Determine the [x, y] coordinate at the center of the cell enclosing the given text.  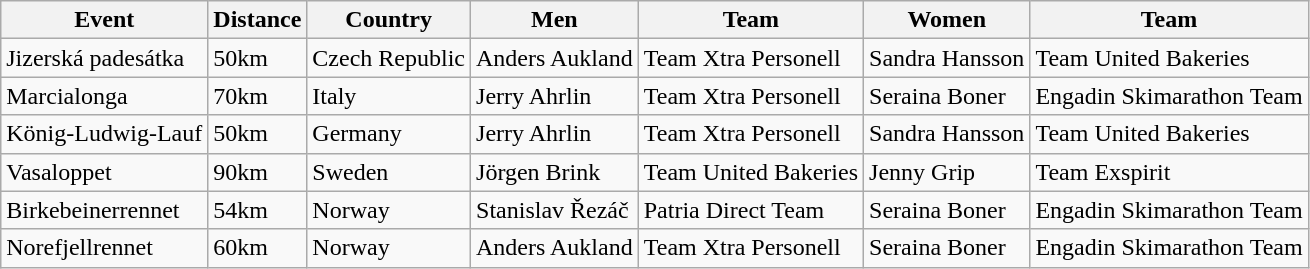
Germany [389, 134]
Birkebeinerrennet [104, 210]
Jizerská padesátka [104, 58]
Norefjellrennet [104, 248]
Czech Republic [389, 58]
Sweden [389, 172]
Women [947, 20]
Marcialonga [104, 96]
Event [104, 20]
60km [258, 248]
90km [258, 172]
Team Exspirit [1169, 172]
70km [258, 96]
Italy [389, 96]
König-Ludwig-Lauf [104, 134]
Patria Direct Team [750, 210]
Country [389, 20]
Stanislav Řezáč [555, 210]
Distance [258, 20]
Jörgen Brink [555, 172]
Jenny Grip [947, 172]
Men [555, 20]
Vasaloppet [104, 172]
54km [258, 210]
